Pinpoint the cell where the given text exists, returning its (x, y) midpoint coordinate. 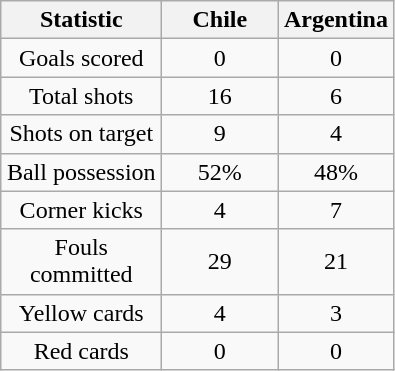
Statistic (82, 20)
Ball possession (82, 172)
Argentina (336, 20)
52% (220, 172)
Total shots (82, 96)
Chile (220, 20)
Fouls committed (82, 262)
Yellow cards (82, 313)
Goals scored (82, 58)
3 (336, 313)
6 (336, 96)
Red cards (82, 351)
7 (336, 210)
9 (220, 134)
Corner kicks (82, 210)
29 (220, 262)
48% (336, 172)
16 (220, 96)
21 (336, 262)
Shots on target (82, 134)
